Scan for the cell matching the given text and deliver its [X, Y] coordinate at center. 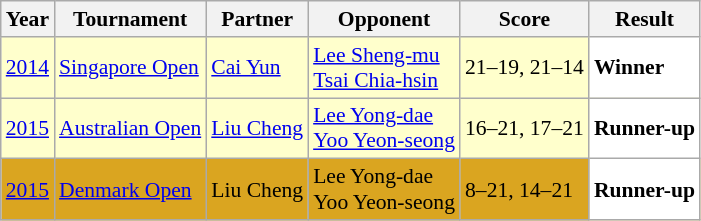
Denmark Open [130, 190]
Winner [644, 68]
Result [644, 19]
8–21, 14–21 [524, 190]
Singapore Open [130, 68]
21–19, 21–14 [524, 68]
2014 [28, 68]
Partner [257, 19]
Year [28, 19]
Australian Open [130, 128]
16–21, 17–21 [524, 128]
Tournament [130, 19]
Lee Sheng-mu Tsai Chia-hsin [384, 68]
Opponent [384, 19]
Score [524, 19]
Cai Yun [257, 68]
